Detect which cell encompasses the target text, then output its [x, y] center coordinate. 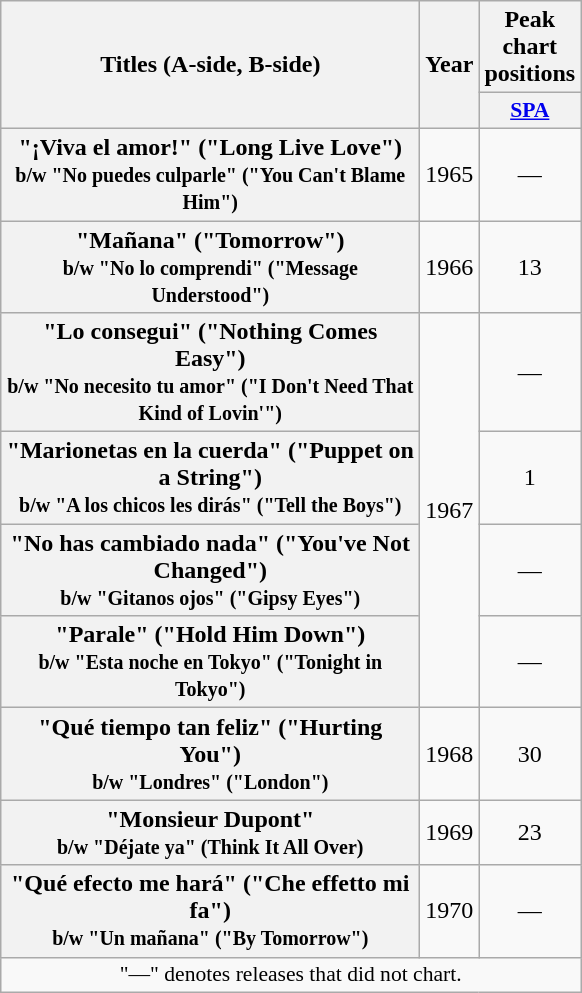
1966 [450, 266]
"—" denotes releases that did not chart. [291, 975]
Year [450, 65]
1965 [450, 174]
"¡Viva el amor!" ("Long Live Love")b/w "No puedes culparle" ("You Can't Blame Him") [210, 174]
"Mañana" ("Tomorrow")b/w "No lo comprendi" ("Message Understood") [210, 266]
"Lo consegui" ("Nothing Comes Easy")b/w "No necesito tu amor" ("I Don't Need That Kind of Lovin'") [210, 372]
"Monsieur Dupont"b/w "Déjate ya" (Think It All Over) [210, 832]
Peak chart positions [530, 47]
1969 [450, 832]
"Marionetas en la cuerda" ("Puppet on a String") b/w "A los chicos les dirás" ("Tell the Boys") [210, 478]
1968 [450, 754]
"No has cambiado nada" ("You've Not Changed")b/w "Gitanos ojos" ("Gipsy Eyes") [210, 570]
1970 [450, 911]
"Qué tiempo tan feliz" ("Hurting You")b/w "Londres" ("London") [210, 754]
"Parale" ("Hold Him Down")b/w "Esta noche en Tokyo" ("Tonight in Tokyo") [210, 662]
SPA [530, 111]
30 [530, 754]
Titles (A-side, B-side) [210, 65]
1967 [450, 510]
"Qué efecto me hará" ("Che effetto mi fa")b/w "Un mañana" ("By Tomorrow") [210, 911]
23 [530, 832]
1 [530, 478]
13 [530, 266]
